Scan for the cell matching the given text and deliver its (x, y) coordinate at center. 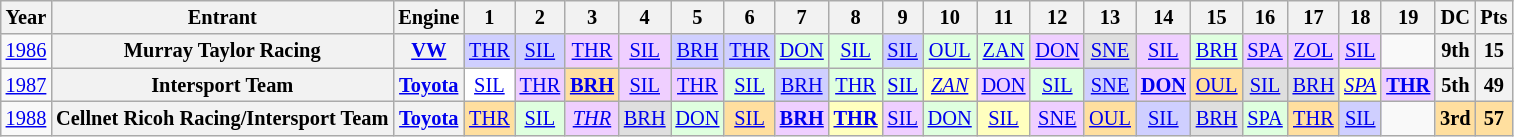
6 (749, 17)
16 (1264, 17)
DC (1455, 17)
10 (950, 17)
Pts (1494, 17)
9th (1455, 51)
17 (1314, 17)
Murray Taylor Racing (222, 51)
5 (697, 17)
13 (1110, 17)
1 (489, 17)
9 (902, 17)
49 (1494, 85)
5th (1455, 85)
Cellnet Ricoh Racing/Intersport Team (222, 118)
1986 (26, 51)
ZOL (1314, 51)
3rd (1455, 118)
VW (428, 51)
Intersport Team (222, 85)
7 (802, 17)
8 (856, 17)
12 (1057, 17)
2 (540, 17)
Entrant (222, 17)
3 (592, 17)
57 (1494, 118)
11 (1004, 17)
Year (26, 17)
Engine (428, 17)
19 (1408, 17)
1987 (26, 85)
14 (1164, 17)
4 (645, 17)
18 (1360, 17)
1988 (26, 118)
